Search for the cell housing the specified text and yield its (X, Y) center coordinate. 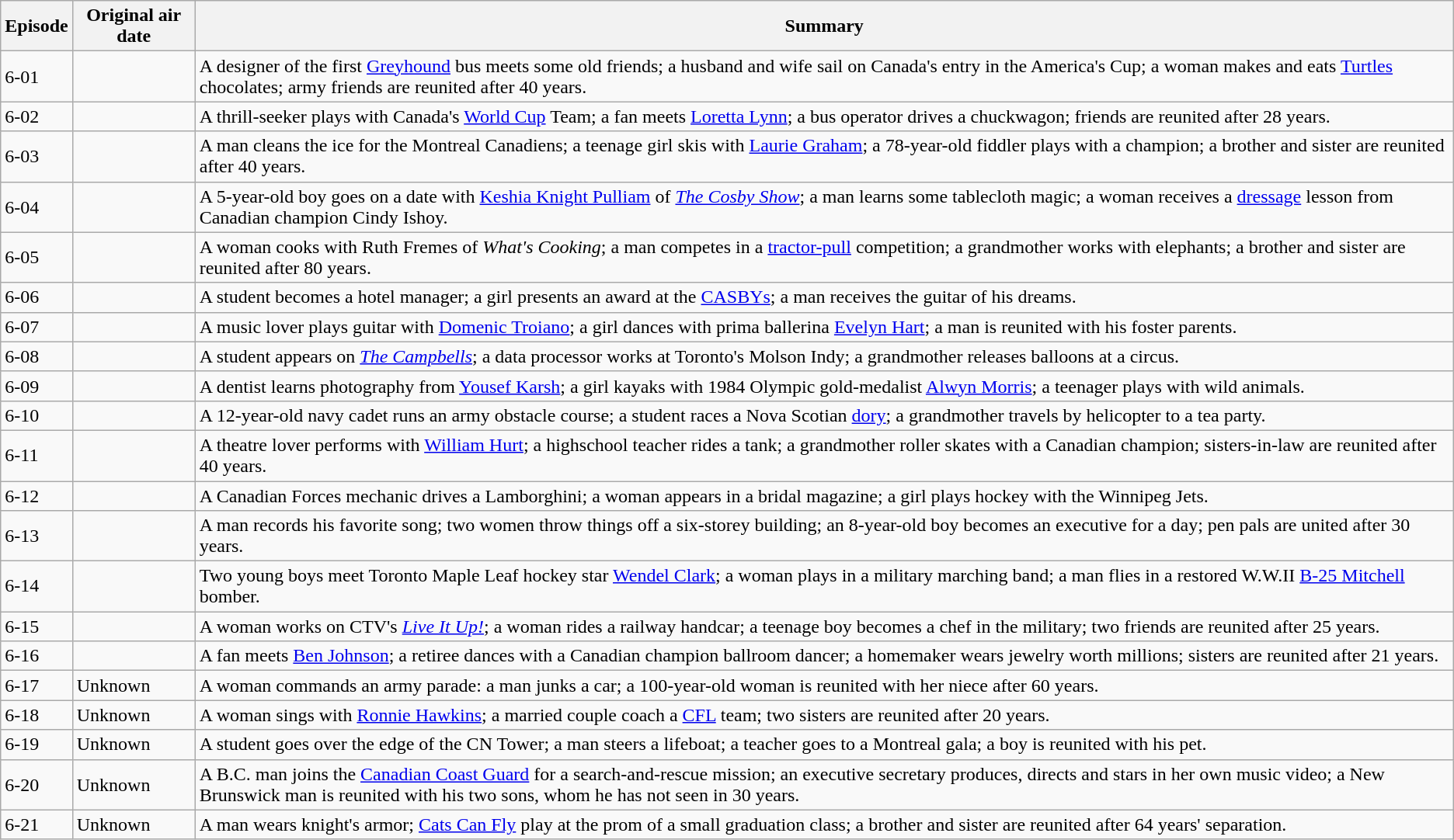
6-05 (37, 258)
A dentist learns photography from Yousef Karsh; a girl kayaks with 1984 Olympic gold-medalist Alwyn Morris; a teenager plays with wild animals. (824, 386)
Summary (824, 26)
A woman sings with Ronnie Hawkins; a married couple coach a CFL team; two sisters are reunited after 20 years. (824, 715)
A student becomes a hotel manager; a girl presents an award at the CASBYs; a man receives the guitar of his dreams. (824, 297)
Original air date (134, 26)
6-19 (37, 745)
A student appears on The Campbells; a data processor works at Toronto's Molson Indy; a grandmother releases balloons at a circus. (824, 356)
A Canadian Forces mechanic drives a Lamborghini; a woman appears in a bridal magazine; a girl plays hockey with the Winnipeg Jets. (824, 496)
A student goes over the edge of the CN Tower; a man steers a lifeboat; a teacher goes to a Montreal gala; a boy is reunited with his pet. (824, 745)
6-17 (37, 686)
6-04 (37, 207)
6-18 (37, 715)
A man wears knight's armor; Cats Can Fly play at the prom of a small graduation class; a brother and sister are reunited after 64 years' separation. (824, 824)
6-07 (37, 327)
6-13 (37, 536)
6-09 (37, 386)
Episode (37, 26)
6-16 (37, 656)
6-11 (37, 455)
6-06 (37, 297)
6-01 (37, 76)
A 12-year-old navy cadet runs an army obstacle course; a student races a Nova Scotian dory; a grandmother travels by helicopter to a tea party. (824, 415)
A music lover plays guitar with Domenic Troiano; a girl dances with prima ballerina Evelyn Hart; a man is reunited with his foster parents. (824, 327)
6-20 (37, 784)
6-03 (37, 157)
6-12 (37, 496)
6-15 (37, 627)
6-02 (37, 116)
6-08 (37, 356)
A woman commands an army parade: a man junks a car; a 100-year-old woman is reunited with her niece after 60 years. (824, 686)
6-21 (37, 824)
6-10 (37, 415)
6-14 (37, 587)
